Find where the given text appears and provide that cell's center as (X, Y) coordinate. 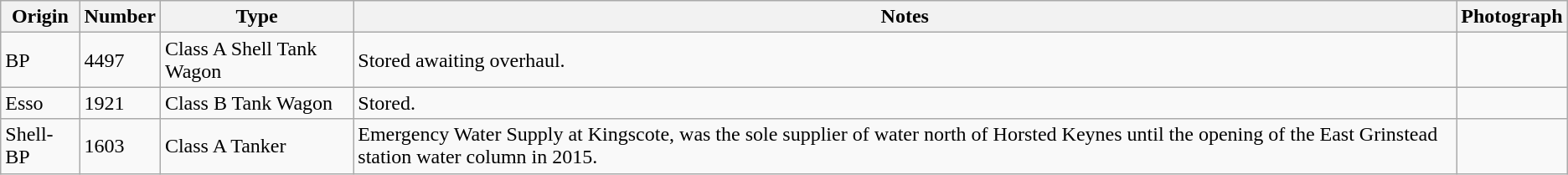
BP (40, 60)
Origin (40, 17)
1603 (120, 146)
1921 (120, 103)
Class B Tank Wagon (256, 103)
Stored. (905, 103)
4497 (120, 60)
Esso (40, 103)
Number (120, 17)
Class A Tanker (256, 146)
Photograph (1512, 17)
Shell-BP (40, 146)
Type (256, 17)
Notes (905, 17)
Stored awaiting overhaul. (905, 60)
Class A Shell Tank Wagon (256, 60)
